Extract the [X, Y] coordinate from the center of the cell holding the provided text.  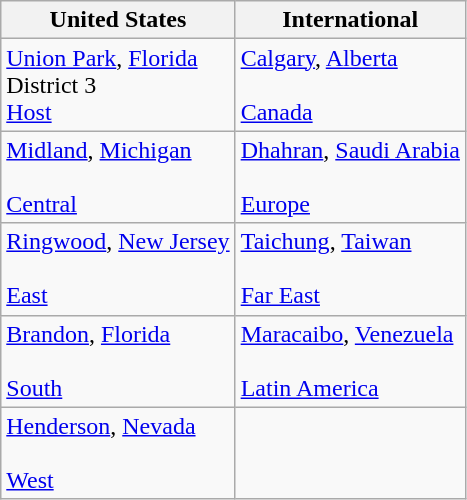
Henderson, NevadaWest [118, 453]
Maracaibo, Venezuela Latin America [350, 361]
Dhahran, Saudi Arabia Europe [350, 177]
United States [118, 20]
Taichung, TaiwanFar East [350, 269]
Brandon, FloridaSouth [118, 361]
Ringwood, New JerseyEast [118, 269]
International [350, 20]
Calgary, AlbertaCanada [350, 85]
Union Park, FloridaDistrict 3Host [118, 85]
Midland, Michigan Central [118, 177]
